Return the (x, y) coordinate for the center point of the cell that contains the specified text.  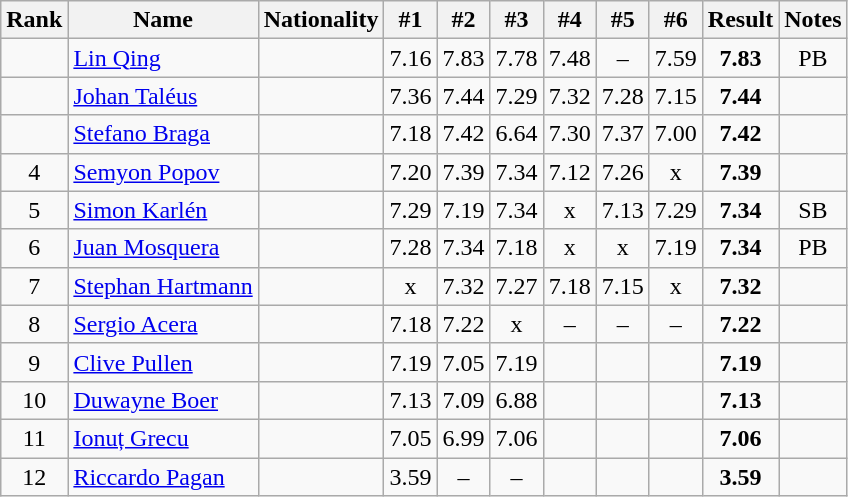
#3 (516, 20)
12 (34, 477)
Duwayne Boer (163, 400)
6.99 (464, 438)
Stefano Braga (163, 134)
Juan Mosquera (163, 248)
7.59 (676, 58)
7.00 (676, 134)
#4 (570, 20)
6.64 (516, 134)
Name (163, 20)
10 (34, 400)
9 (34, 362)
Semyon Popov (163, 172)
7.12 (570, 172)
Lin Qing (163, 58)
#6 (676, 20)
Sergio Acera (163, 324)
7 (34, 286)
7.37 (622, 134)
7.78 (516, 58)
Ionuț Grecu (163, 438)
4 (34, 172)
#2 (464, 20)
Stephan Hartmann (163, 286)
Notes (813, 20)
7.27 (516, 286)
Rank (34, 20)
#5 (622, 20)
7.09 (464, 400)
7.16 (410, 58)
Simon Karlén (163, 210)
7.36 (410, 96)
Riccardo Pagan (163, 477)
Johan Taléus (163, 96)
8 (34, 324)
Clive Pullen (163, 362)
7.20 (410, 172)
6 (34, 248)
5 (34, 210)
7.48 (570, 58)
7.30 (570, 134)
6.88 (516, 400)
11 (34, 438)
Nationality (321, 20)
7.26 (622, 172)
#1 (410, 20)
Result (740, 20)
SB (813, 210)
